For the text-containing cell, return its midpoint in (x, y) coordinate format. 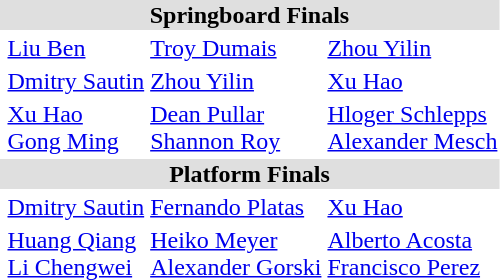
Troy Dumais (236, 48)
Dean PullarShannon Roy (236, 128)
Fernando Platas (236, 207)
Platform Finals (250, 174)
Xu HaoGong Ming (76, 128)
Springboard Finals (250, 15)
Liu Ben (76, 48)
Hloger SchleppsAlexander Mesch (412, 128)
